Locate the cell with the specified text and output its (x, y) center coordinate. 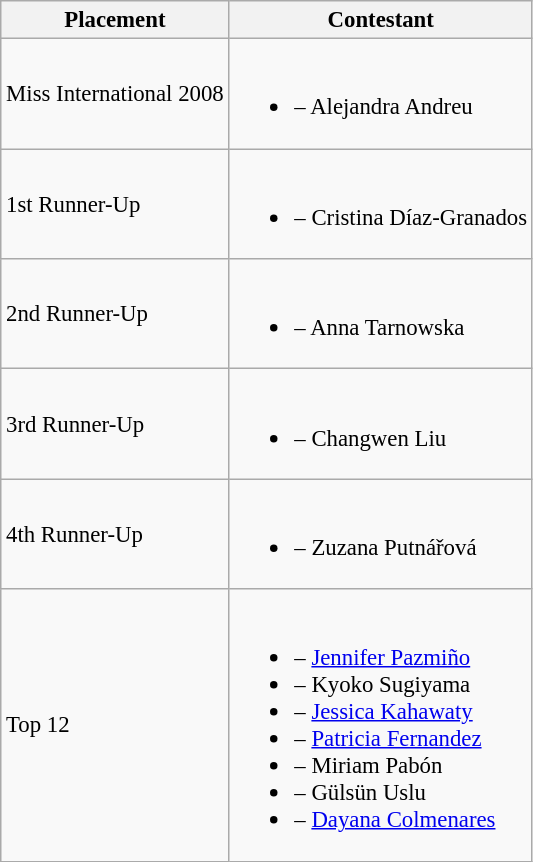
– Changwen Liu (380, 424)
3rd Runner-Up (115, 424)
2nd Runner-Up (115, 314)
Placement (115, 20)
– Alejandra Andreu (380, 94)
– Zuzana Putnářová (380, 534)
4th Runner-Up (115, 534)
– Jennifer Pazmiño – Kyoko Sugiyama – Jessica Kahawaty – Patricia Fernandez – Miriam Pabón – Gülsün Uslu – Dayana Colmenares (380, 725)
– Anna Tarnowska (380, 314)
Contestant (380, 20)
Top 12 (115, 725)
1st Runner-Up (115, 204)
– Cristina Díaz-Granados (380, 204)
Miss International 2008 (115, 94)
